For the text-containing cell, return its midpoint in (X, Y) coordinate format. 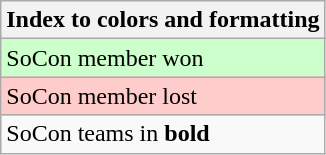
Index to colors and formatting (163, 20)
SoCon member lost (163, 96)
SoCon member won (163, 58)
SoCon teams in bold (163, 134)
